Identify which cell holds the provided text, then report its [X, Y] central coordinate. 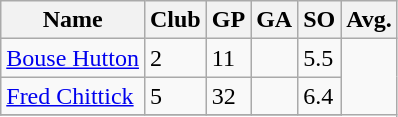
SO [320, 20]
11 [228, 58]
5 [175, 96]
2 [175, 58]
Fred Chittick [73, 96]
GA [274, 20]
Avg. [370, 20]
5.5 [320, 58]
32 [228, 96]
Club [175, 20]
6.4 [320, 96]
Name [73, 20]
Bouse Hutton [73, 58]
GP [228, 20]
